Detect which cell encompasses the target text, then output its [X, Y] center coordinate. 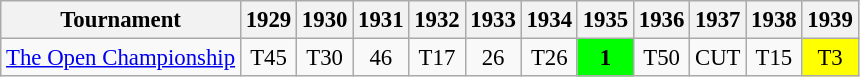
1931 [381, 20]
1934 [549, 20]
1935 [605, 20]
1929 [268, 20]
46 [381, 58]
1939 [830, 20]
1936 [661, 20]
T50 [661, 58]
T3 [830, 58]
T15 [774, 58]
CUT [718, 58]
T45 [268, 58]
1937 [718, 20]
1933 [493, 20]
1932 [437, 20]
The Open Championship [121, 58]
Tournament [121, 20]
1938 [774, 20]
T26 [549, 58]
T30 [325, 58]
1 [605, 58]
1930 [325, 20]
26 [493, 58]
T17 [437, 58]
